Output the [X, Y] coordinate of the center of the cell containing the given text.  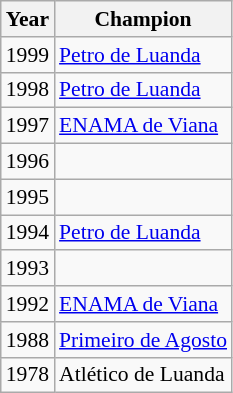
1997 [28, 126]
Primeiro de Agosto [143, 340]
Year [28, 19]
1988 [28, 340]
Champion [143, 19]
1993 [28, 269]
1992 [28, 304]
1999 [28, 55]
Atlético de Luanda [143, 375]
1995 [28, 197]
1996 [28, 162]
1994 [28, 233]
1978 [28, 375]
1998 [28, 90]
